From the cell containing the given text, extract its center point as [X, Y] coordinate. 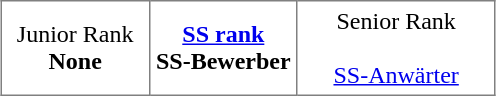
Junior RankNone [75, 48]
Senior RankSS-Anwärter [396, 48]
SS rankSS-Bewerber [223, 48]
